Find where the given text appears and provide that cell's center as [X, Y] coordinate. 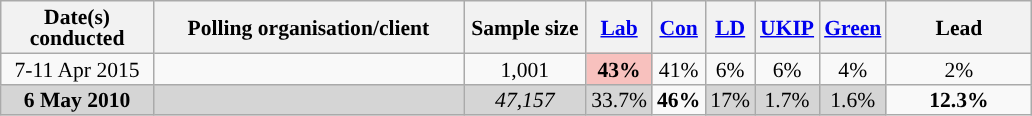
LD [730, 27]
17% [730, 100]
1,001 [526, 68]
33.7% [619, 100]
41% [678, 68]
4% [852, 68]
12.3% [958, 100]
2% [958, 68]
Lead [958, 27]
1.7% [787, 100]
Con [678, 27]
6 May 2010 [78, 100]
Sample size [526, 27]
46% [678, 100]
1.6% [852, 100]
47,157 [526, 100]
Lab [619, 27]
7-11 Apr 2015 [78, 68]
Date(s)conducted [78, 27]
43% [619, 68]
UKIP [787, 27]
Green [852, 27]
Polling organisation/client [308, 27]
